Provide the [x, y] coordinate of the cell's center where the given text is located.  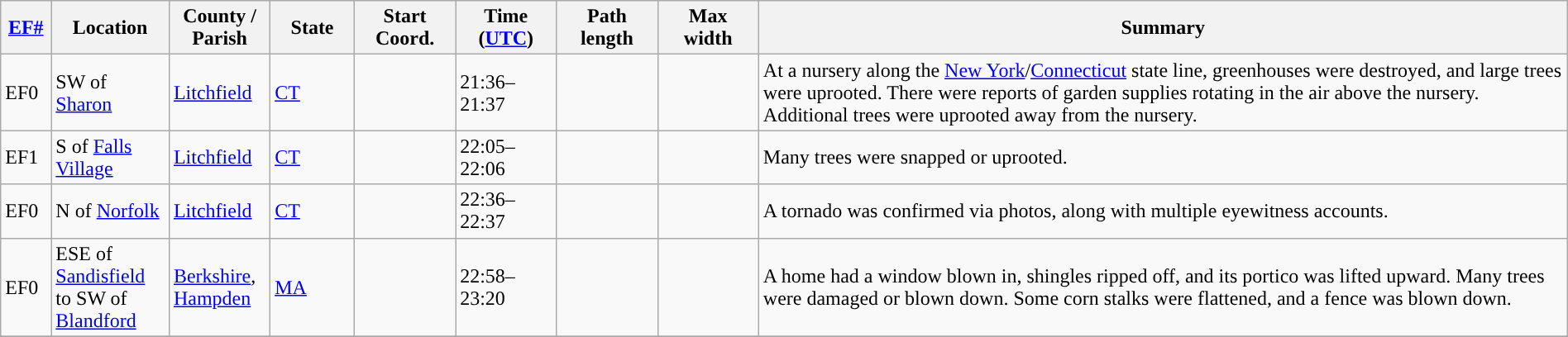
EF# [26, 28]
EF1 [26, 157]
Path length [607, 28]
Location [111, 28]
Berkshire, Hampden [219, 287]
SW of Sharon [111, 93]
21:36–21:37 [506, 93]
S of Falls Village [111, 157]
N of Norfolk [111, 211]
Time (UTC) [506, 28]
MA [313, 287]
County / Parish [219, 28]
A tornado was confirmed via photos, along with multiple eyewitness accounts. [1163, 211]
Summary [1163, 28]
Many trees were snapped or uprooted. [1163, 157]
Start Coord. [404, 28]
ESE of Sandisfield to SW of Blandford [111, 287]
22:36–22:37 [506, 211]
State [313, 28]
22:05–22:06 [506, 157]
22:58–23:20 [506, 287]
Max width [708, 28]
